Locate the cell with the specified text and output its [X, Y] center coordinate. 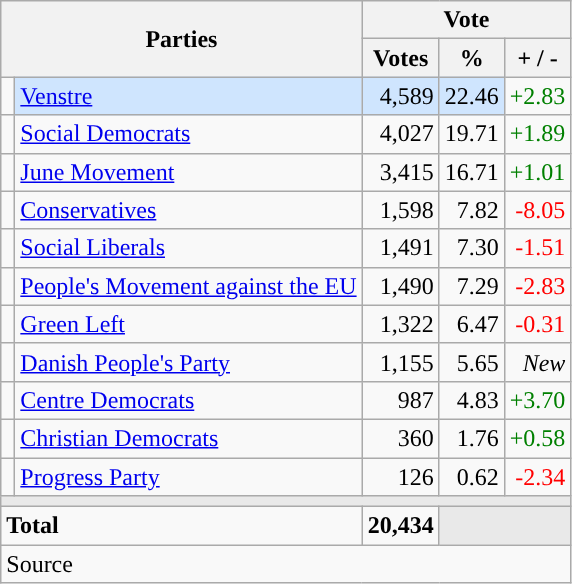
-8.05 [538, 210]
1,322 [400, 324]
1,490 [400, 286]
+ / - [538, 58]
4,027 [400, 134]
Parties [182, 39]
People's Movement against the EU [188, 286]
6.47 [472, 324]
360 [400, 438]
Danish People's Party [188, 362]
+1.89 [538, 134]
Christian Democrats [188, 438]
126 [400, 477]
7.29 [472, 286]
22.46 [472, 96]
Centre Democrats [188, 400]
3,415 [400, 172]
16.71 [472, 172]
Source [286, 564]
Green Left [188, 324]
5.65 [472, 362]
-0.31 [538, 324]
Total [182, 526]
New [538, 362]
1.76 [472, 438]
June Movement [188, 172]
Venstre [188, 96]
+1.01 [538, 172]
4.83 [472, 400]
+0.58 [538, 438]
Social Liberals [188, 248]
-2.83 [538, 286]
1,155 [400, 362]
+2.83 [538, 96]
-2.34 [538, 477]
-1.51 [538, 248]
Vote [466, 20]
1,598 [400, 210]
1,491 [400, 248]
7.30 [472, 248]
Conservatives [188, 210]
0.62 [472, 477]
19.71 [472, 134]
20,434 [400, 526]
% [472, 58]
7.82 [472, 210]
4,589 [400, 96]
+3.70 [538, 400]
Social Democrats [188, 134]
Progress Party [188, 477]
987 [400, 400]
Votes [400, 58]
